Search for the cell housing the specified text and yield its (x, y) center coordinate. 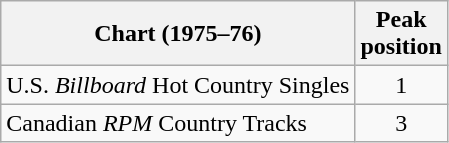
3 (401, 123)
Chart (1975–76) (178, 34)
Canadian RPM Country Tracks (178, 123)
Peakposition (401, 34)
1 (401, 85)
U.S. Billboard Hot Country Singles (178, 85)
